Scan for the cell matching the given text and deliver its [X, Y] coordinate at center. 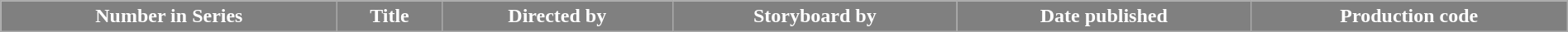
Production code [1409, 16]
Number in Series [169, 16]
Storyboard by [815, 16]
Title [390, 16]
Date published [1103, 16]
Directed by [557, 16]
